Identify which cell holds the provided text, then report its (x, y) central coordinate. 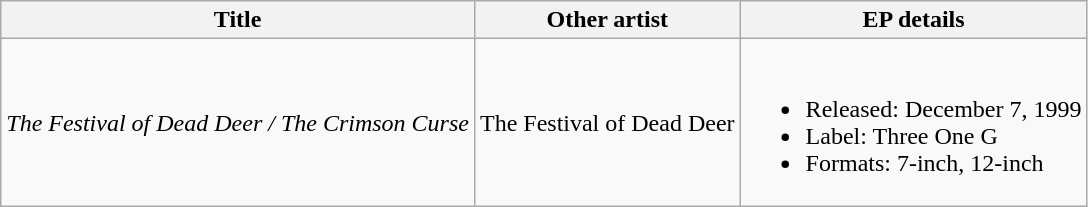
The Festival of Dead Deer (607, 122)
The Festival of Dead Deer / The Crimson Curse (238, 122)
Released: December 7, 1999Label: Three One GFormats: 7-inch, 12-inch (914, 122)
Title (238, 20)
EP details (914, 20)
Other artist (607, 20)
